Return (x, y) of the center of cell containing provided text 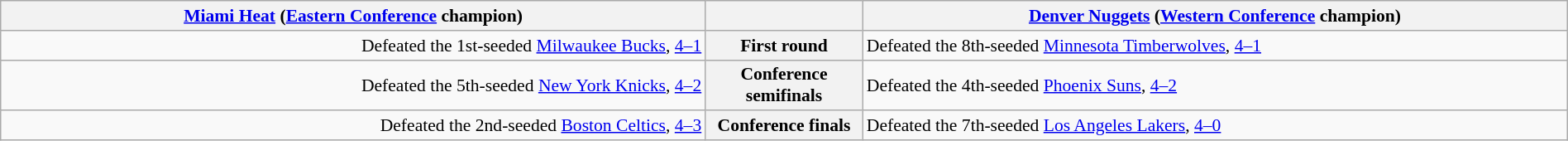
Conference finals (784, 126)
Conference semifinals (784, 85)
Defeated the 2nd-seeded Boston Celtics, 4–3 (354, 126)
First round (784, 46)
Defeated the 1st-seeded Milwaukee Bucks, 4–1 (354, 46)
Miami Heat (Eastern Conference champion) (354, 16)
Denver Nuggets (Western Conference champion) (1216, 16)
Defeated the 5th-seeded New York Knicks, 4–2 (354, 85)
Defeated the 8th-seeded Minnesota Timberwolves, 4–1 (1216, 46)
Defeated the 7th-seeded Los Angeles Lakers, 4–0 (1216, 126)
Defeated the 4th-seeded Phoenix Suns, 4–2 (1216, 85)
